Capture the cell that displays the provided text and extract its [X, Y] central coordinate. 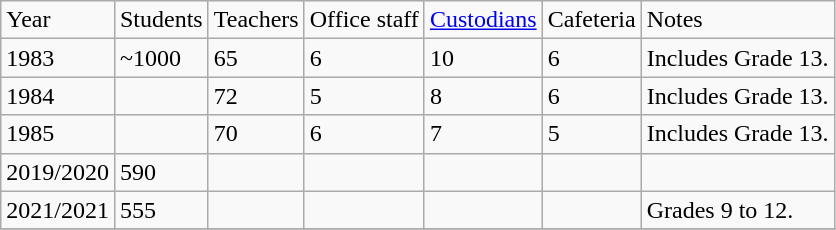
555 [161, 210]
Cafeteria [592, 20]
Custodians [483, 20]
~1000 [161, 58]
8 [483, 96]
1983 [58, 58]
1984 [58, 96]
1985 [58, 134]
Office staff [364, 20]
Notes [738, 20]
2019/2020 [58, 172]
10 [483, 58]
Teachers [256, 20]
590 [161, 172]
7 [483, 134]
70 [256, 134]
65 [256, 58]
72 [256, 96]
Year [58, 20]
Students [161, 20]
Grades 9 to 12. [738, 210]
2021/2021 [58, 210]
